Capture the cell that displays the provided text and extract its (x, y) central coordinate. 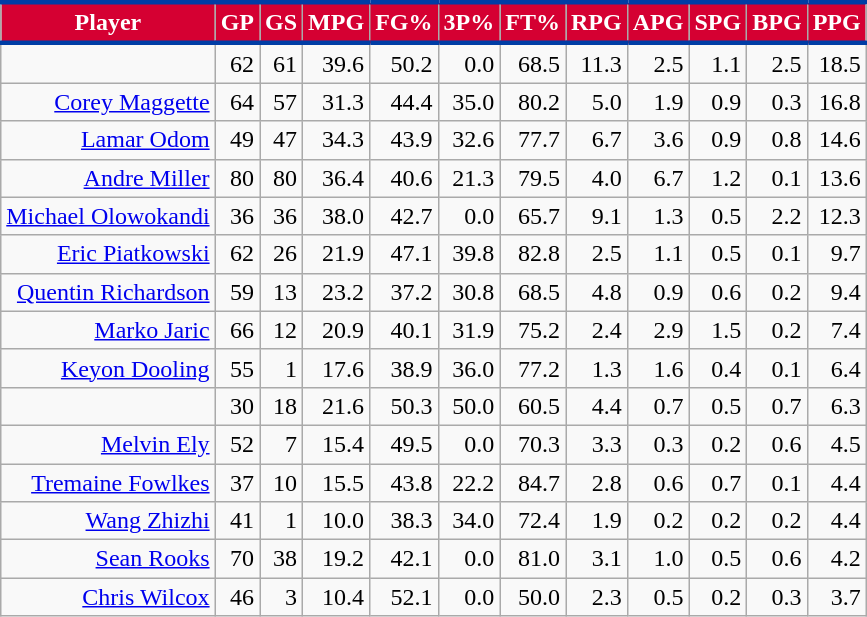
30.8 (469, 292)
Keyon Dooling (108, 368)
52.1 (404, 597)
1.5 (718, 330)
50.3 (404, 406)
21.6 (336, 406)
52 (237, 444)
57 (282, 102)
APG (658, 22)
2.9 (658, 330)
39.8 (469, 254)
55 (237, 368)
34.3 (336, 140)
4.8 (597, 292)
47 (282, 140)
Tremaine Fowlkes (108, 483)
17.6 (336, 368)
4.2 (836, 559)
2.8 (597, 483)
Lamar Odom (108, 140)
77.2 (533, 368)
32.6 (469, 140)
38 (282, 559)
34.0 (469, 521)
38.9 (404, 368)
64 (237, 102)
70 (237, 559)
18.5 (836, 63)
31.9 (469, 330)
3.6 (658, 140)
39.6 (336, 63)
12.3 (836, 216)
MPG (336, 22)
15.4 (336, 444)
GP (237, 22)
26 (282, 254)
RPG (597, 22)
0.4 (718, 368)
77.7 (533, 140)
21.3 (469, 178)
35.0 (469, 102)
50.2 (404, 63)
5.0 (597, 102)
19.2 (336, 559)
46 (237, 597)
75.2 (533, 330)
3.3 (597, 444)
59 (237, 292)
4.5 (836, 444)
38.0 (336, 216)
38.3 (404, 521)
10.4 (336, 597)
3P% (469, 22)
2.2 (777, 216)
18 (282, 406)
BPG (777, 22)
1.0 (658, 559)
79.5 (533, 178)
31.3 (336, 102)
PPG (836, 22)
49 (237, 140)
Andre Miller (108, 178)
Corey Maggette (108, 102)
Eric Piatkowski (108, 254)
44.4 (404, 102)
Chris Wilcox (108, 597)
37 (237, 483)
37.2 (404, 292)
22.2 (469, 483)
40.1 (404, 330)
43.8 (404, 483)
40.6 (404, 178)
7.4 (836, 330)
14.6 (836, 140)
49.5 (404, 444)
43.9 (404, 140)
36.4 (336, 178)
Wang Zhizhi (108, 521)
2.3 (597, 597)
9.4 (836, 292)
GS (282, 22)
9.7 (836, 254)
10.0 (336, 521)
4.0 (597, 178)
21.9 (336, 254)
6.4 (836, 368)
82.8 (533, 254)
3.1 (597, 559)
SPG (718, 22)
36.0 (469, 368)
Michael Olowokandi (108, 216)
9.1 (597, 216)
FT% (533, 22)
72.4 (533, 521)
FG% (404, 22)
0.8 (777, 140)
16.8 (836, 102)
30 (237, 406)
Melvin Ely (108, 444)
13 (282, 292)
10 (282, 483)
20.9 (336, 330)
15.5 (336, 483)
47.1 (404, 254)
70.3 (533, 444)
13.6 (836, 178)
6.3 (836, 406)
1.2 (718, 178)
Player (108, 22)
42.7 (404, 216)
1.6 (658, 368)
42.1 (404, 559)
3.7 (836, 597)
Sean Rooks (108, 559)
41 (237, 521)
7 (282, 444)
12 (282, 330)
3 (282, 597)
61 (282, 63)
81.0 (533, 559)
2.4 (597, 330)
Marko Jaric (108, 330)
84.7 (533, 483)
66 (237, 330)
23.2 (336, 292)
65.7 (533, 216)
80.2 (533, 102)
11.3 (597, 63)
Quentin Richardson (108, 292)
60.5 (533, 406)
